Extract the [X, Y] coordinate from the center of the cell holding the provided text.  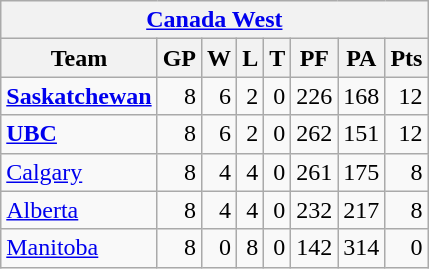
226 [314, 96]
W [220, 58]
L [250, 58]
151 [362, 134]
UBC [79, 134]
Pts [406, 58]
PF [314, 58]
Team [79, 58]
217 [362, 210]
232 [314, 210]
GP [179, 58]
175 [362, 172]
Saskatchewan [79, 96]
Manitoba [79, 248]
168 [362, 96]
262 [314, 134]
T [278, 58]
PA [362, 58]
Canada West [214, 20]
142 [314, 248]
Calgary [79, 172]
261 [314, 172]
314 [362, 248]
Alberta [79, 210]
